For the text-containing cell, return its midpoint in (X, Y) coordinate format. 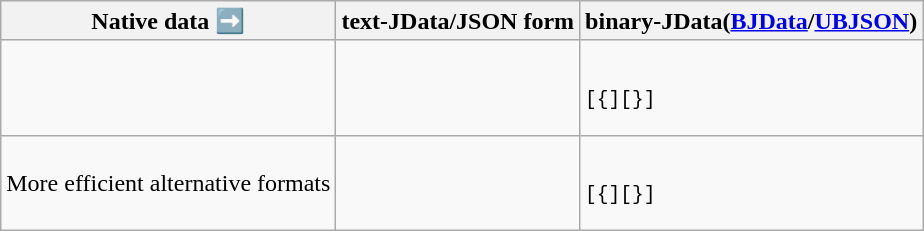
Native data ➡️ (168, 21)
text-JData/JSON form (458, 21)
binary-JData(BJData/UBJSON) (752, 21)
More efficient alternative formats (168, 182)
